Provide the (x, y) coordinate of the cell's center where the given text is located.  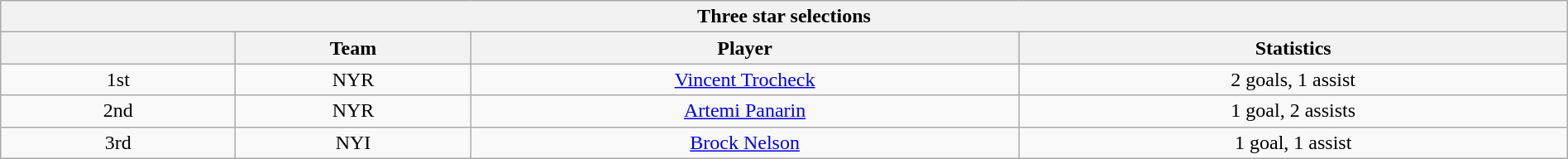
2 goals, 1 assist (1293, 79)
1 goal, 2 assists (1293, 111)
Team (353, 48)
Statistics (1293, 48)
Player (744, 48)
Vincent Trocheck (744, 79)
1st (118, 79)
NYI (353, 142)
2nd (118, 111)
Three star selections (784, 17)
3rd (118, 142)
Artemi Panarin (744, 111)
Brock Nelson (744, 142)
1 goal, 1 assist (1293, 142)
